Locate the cell with the specified text and output its (x, y) center coordinate. 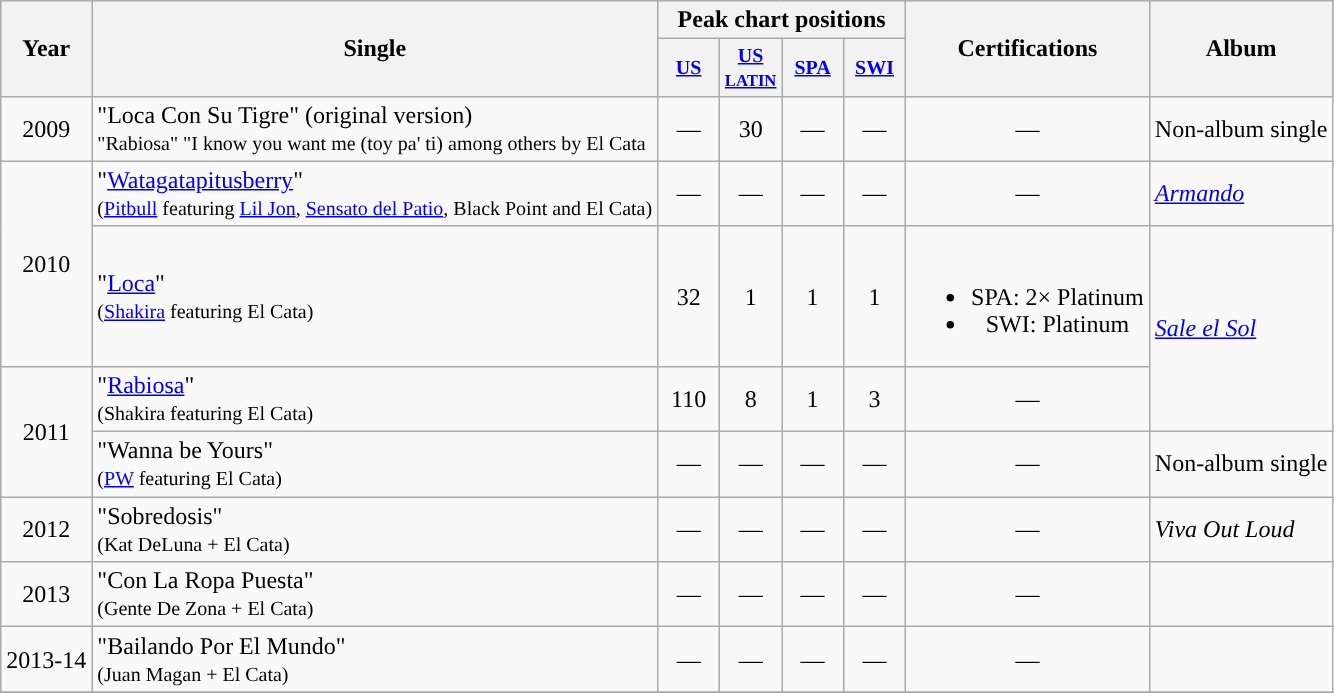
3 (875, 398)
2013 (46, 594)
"Loca" (Shakira featuring El Cata) (375, 296)
Sale el Sol (1241, 328)
"Rabiosa" (Shakira featuring El Cata) (375, 398)
Armando (1241, 194)
"Wanna be Yours" (PW featuring El Cata) (375, 464)
2009 (46, 128)
SPA (813, 68)
"Sobredosis" (Kat DeLuna + El Cata) (375, 530)
Album (1241, 49)
"Bailando Por El Mundo" (Juan Magan + El Cata) (375, 660)
SPA: 2× PlatinumSWI: Platinum (1028, 296)
8 (751, 398)
2012 (46, 530)
US LATIN (751, 68)
"Loca Con Su Tigre" (original version) "Rabiosa" "I know you want me (toy pa' ti) among others by El Cata (375, 128)
Single (375, 49)
Certifications (1028, 49)
"Con La Ropa Puesta" (Gente De Zona + El Cata) (375, 594)
32 (689, 296)
Viva Out Loud (1241, 530)
30 (751, 128)
Peak chart positions (782, 20)
Year (46, 49)
SWI (875, 68)
"Watagatapitusberry" (Pitbull featuring Lil Jon, Sensato del Patio, Black Point and El Cata) (375, 194)
2013-14 (46, 660)
2010 (46, 264)
110 (689, 398)
2011 (46, 431)
US (689, 68)
